Scan for the cell matching the given text and deliver its [x, y] coordinate at center. 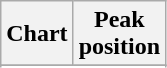
Peakposition [119, 34]
Chart [37, 34]
